From the cell containing the given text, extract its center point as (X, Y) coordinate. 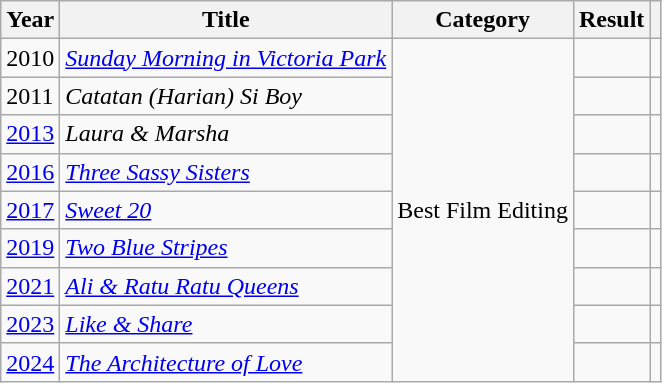
2011 (30, 96)
Title (226, 20)
Laura & Marsha (226, 134)
Best Film Editing (483, 210)
Sweet 20 (226, 210)
Three Sassy Sisters (226, 172)
Sunday Morning in Victoria Park (226, 58)
The Architecture of Love (226, 362)
2013 (30, 134)
2010 (30, 58)
2021 (30, 286)
Ali & Ratu Ratu Queens (226, 286)
2023 (30, 324)
2024 (30, 362)
Catatan (Harian) Si Boy (226, 96)
Year (30, 20)
2017 (30, 210)
Like & Share (226, 324)
Two Blue Stripes (226, 248)
2016 (30, 172)
Category (483, 20)
2019 (30, 248)
Result (611, 20)
